Locate the cell with the specified text and output its [x, y] center coordinate. 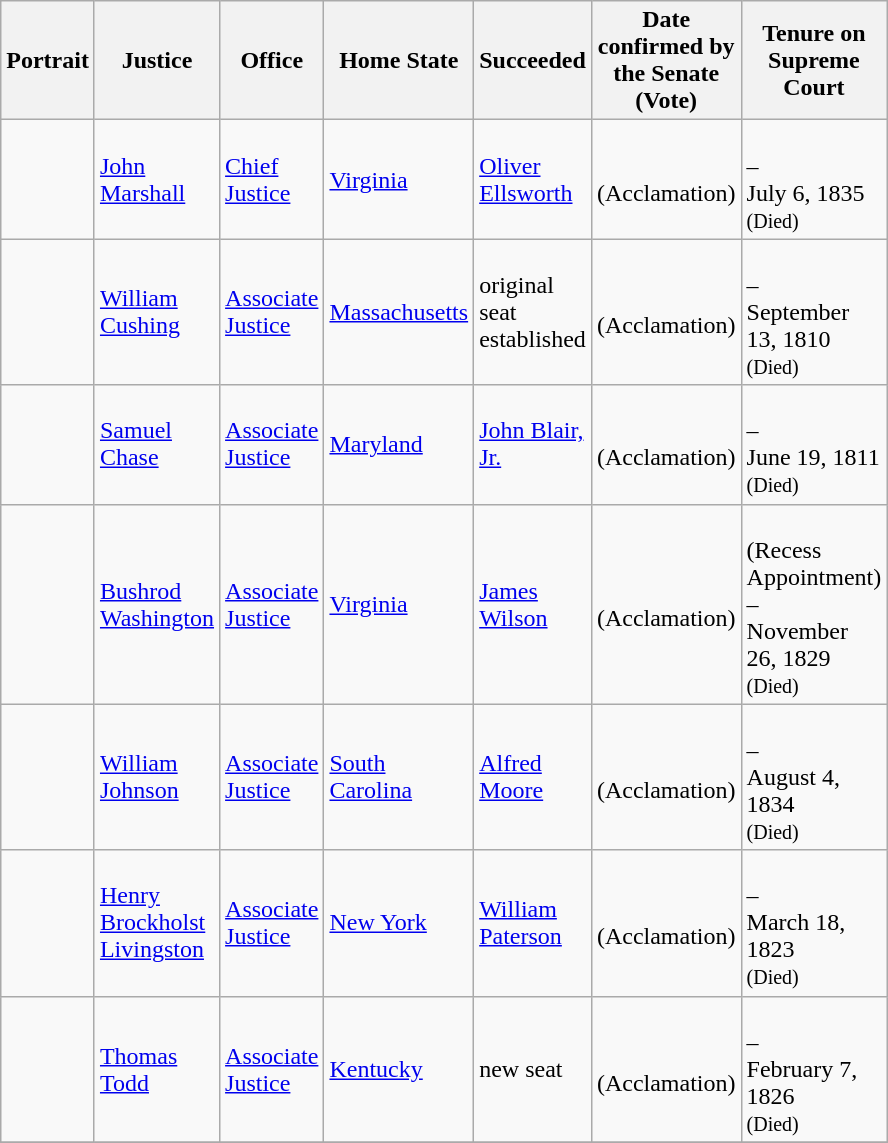
John Marshall [156, 180]
original seat established [533, 312]
Kentucky [399, 1069]
William Cushing [156, 312]
–March 18, 1823(Died) [814, 923]
Thomas Todd [156, 1069]
Alfred Moore [533, 777]
new seat [533, 1069]
John Blair, Jr. [533, 444]
–September 13, 1810(Died) [814, 312]
Oliver Ellsworth [533, 180]
–July 6, 1835(Died) [814, 180]
James Wilson [533, 604]
–February 7, 1826(Died) [814, 1069]
Chief Justice [272, 180]
New York [399, 923]
Tenure on Supreme Court [814, 60]
Date confirmed by the Senate(Vote) [666, 60]
South Carolina [399, 777]
Samuel Chase [156, 444]
Succeeded [533, 60]
William Paterson [533, 923]
–June 19, 1811(Died) [814, 444]
–August 4, 1834(Died) [814, 777]
Massachusetts [399, 312]
Portrait [48, 60]
Home State [399, 60]
Maryland [399, 444]
Office [272, 60]
Justice [156, 60]
William Johnson [156, 777]
Bushrod Washington [156, 604]
(Recess Appointment)–November 26, 1829(Died) [814, 604]
Henry Brockholst Livingston [156, 923]
